Extract the (x, y) coordinate from the center of the cell holding the provided text.  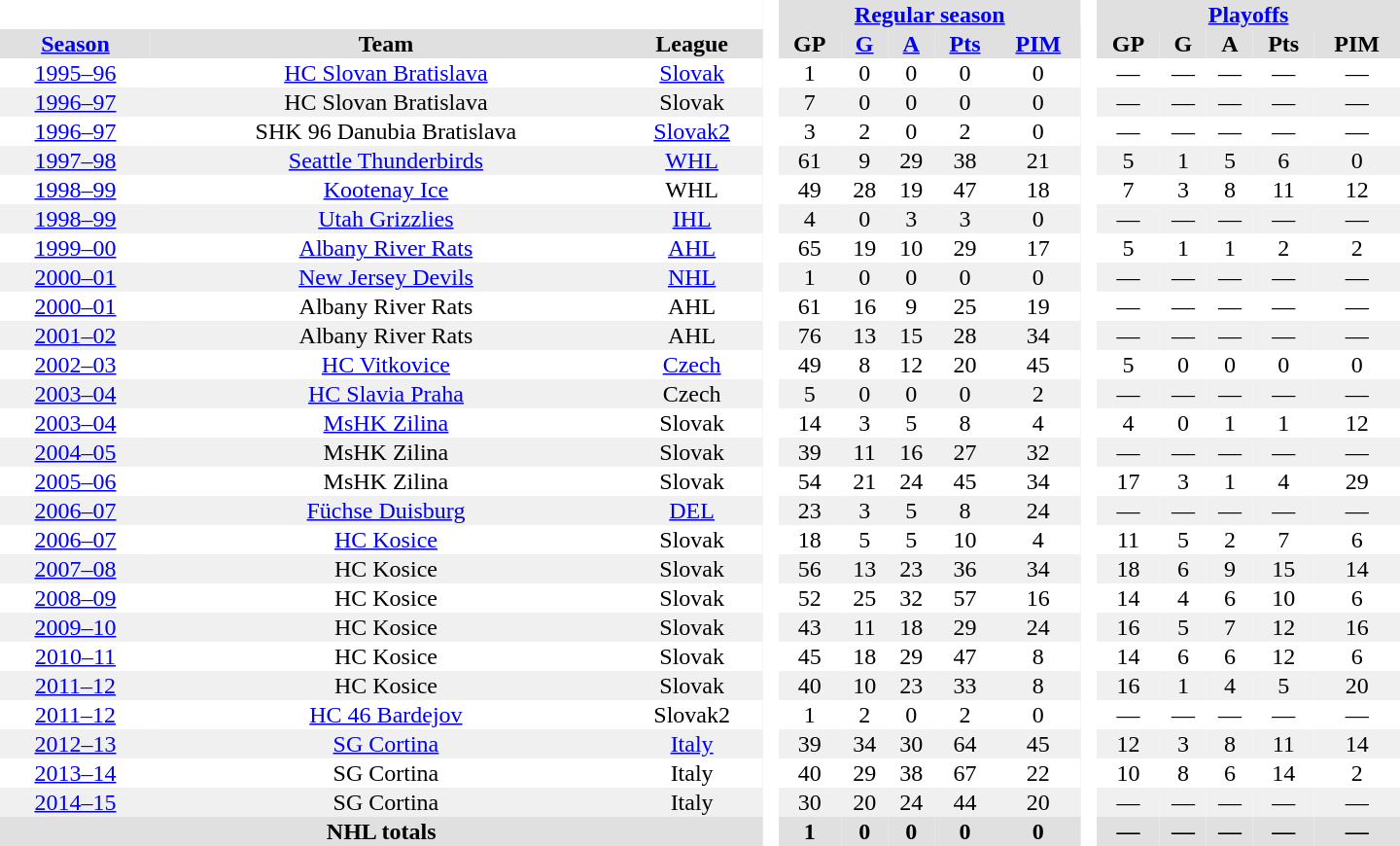
2005–06 (76, 481)
HC Slavia Praha (386, 394)
22 (1038, 773)
League (692, 44)
Kootenay Ice (386, 190)
65 (809, 248)
Regular season (929, 15)
2010–11 (76, 656)
NHL totals (381, 831)
2013–14 (76, 773)
2007–08 (76, 569)
1995–96 (76, 73)
2009–10 (76, 627)
SHK 96 Danubia Bratislava (386, 131)
2012–13 (76, 744)
27 (964, 452)
Season (76, 44)
DEL (692, 511)
Playoffs (1248, 15)
1999–00 (76, 248)
New Jersey Devils (386, 277)
Seattle Thunderbirds (386, 160)
Füchse Duisburg (386, 511)
36 (964, 569)
HC 46 Bardejov (386, 715)
2002–03 (76, 365)
2014–15 (76, 802)
67 (964, 773)
44 (964, 802)
57 (964, 598)
NHL (692, 277)
76 (809, 335)
43 (809, 627)
IHL (692, 219)
2001–02 (76, 335)
64 (964, 744)
1997–98 (76, 160)
2004–05 (76, 452)
33 (964, 686)
56 (809, 569)
Utah Grizzlies (386, 219)
52 (809, 598)
54 (809, 481)
Team (386, 44)
HC Vitkovice (386, 365)
2008–09 (76, 598)
